For the text-containing cell, return its midpoint in [x, y] coordinate format. 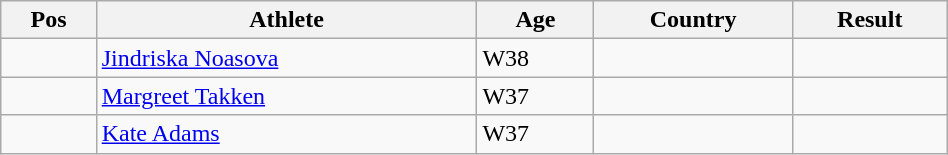
Result [870, 20]
Kate Adams [286, 134]
Country [693, 20]
Age [536, 20]
Pos [48, 20]
Athlete [286, 20]
Jindriska Noasova [286, 58]
W38 [536, 58]
Margreet Takken [286, 96]
